From the cell containing the given text, extract its center point as (x, y) coordinate. 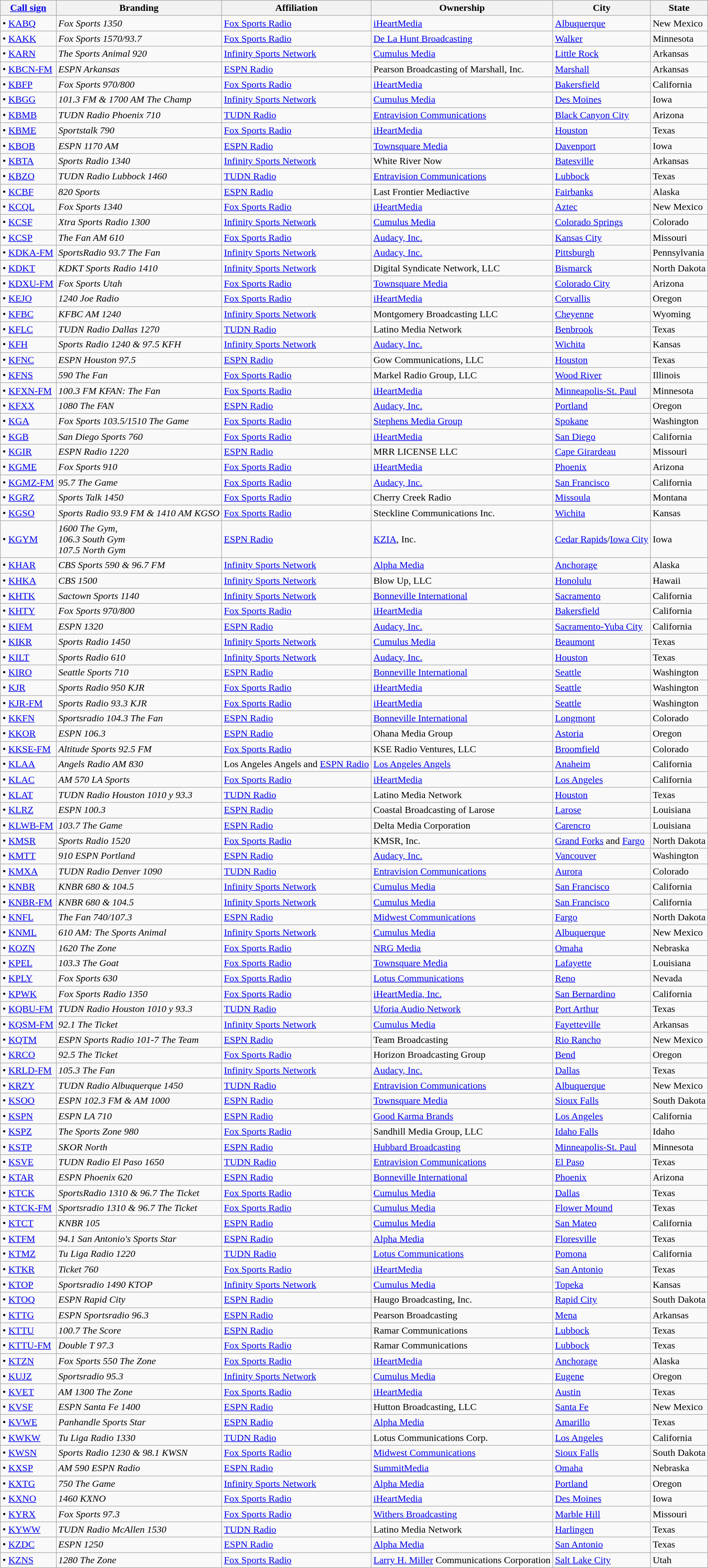
• KXNO (28, 1499)
Montana (679, 498)
CBS 1500 (139, 581)
• KHKA (28, 581)
• KYRX (28, 1514)
• KBCN-FM (28, 69)
KFBC AM 1240 (139, 314)
Blow Up, LLC (462, 581)
820 Sports (139, 192)
• KGRZ (28, 498)
Montgomery Broadcasting LLC (462, 314)
Hutton Broadcasting, LLC (462, 1407)
• KQSM-FM (28, 1024)
• KVET (28, 1391)
Sports Radio 1520 (139, 841)
• KIRO (28, 672)
• KXSP (28, 1468)
Broomfield (601, 749)
• KTCK (28, 1193)
The Sports Zone 980 (139, 1131)
• KLAA (28, 764)
Lafayette (601, 963)
KMSR, Inc. (462, 841)
• KBME (28, 130)
Missoula (601, 498)
Reno (601, 979)
Haugo Broadcasting, Inc. (462, 1300)
CBS Sports 590 & 96.7 FM (139, 565)
• KSTP (28, 1147)
Fox Sports 103.5/1510 The Game (139, 421)
Anaheim (601, 764)
ESPN Arkansas (139, 69)
• KSPZ (28, 1131)
TUDN Radio McAllen 1530 (139, 1529)
• KBMB (28, 115)
ESPN Sportsradio 96.3 (139, 1315)
• KDKA-FM (28, 253)
ESPN 1170 AM (139, 146)
• KTTG (28, 1315)
• KGME (28, 467)
910 ESPN Portland (139, 856)
Little Rock (601, 54)
ESPN Phoenix 620 (139, 1177)
Lotus Communications Corp. (462, 1437)
• KTKR (28, 1269)
1600 The Gym,106.3 South Gym107.5 North Gym (139, 539)
Marble Hill (601, 1514)
• KTTU-FM (28, 1346)
Utah (679, 1560)
Sports Radio 950 KJR (139, 688)
1280 The Zone (139, 1560)
Affiliation (297, 8)
Sportsradio 104.3 The Fan (139, 718)
100.3 FM KFAN: The Fan (139, 390)
Sportsradio 1490 KTOP (139, 1285)
The Sports Animal 920 (139, 54)
92.5 The Ticket (139, 1055)
Sports Radio 93.3 KJR (139, 703)
Bismarck (601, 268)
• KFXN-FM (28, 390)
San Bernardino (601, 994)
• KBFP (28, 84)
• KGB (28, 436)
AM 570 LA Sports (139, 780)
Idaho (679, 1131)
Walker (601, 39)
Corvallis (601, 299)
Los Angeles Angels and ESPN Radio (297, 764)
Sactown Sports 1140 (139, 596)
• KFXX (28, 406)
• KGSO (28, 513)
Astoria (601, 734)
• KDXU-FM (28, 283)
Ohana Media Group (462, 734)
• KXTG (28, 1484)
• KYWW (28, 1529)
Sports Talk 1450 (139, 498)
Call sign (28, 8)
ESPN 100.3 (139, 810)
• KNML (28, 932)
ESPN 1250 (139, 1545)
• KDKT (28, 268)
Double T 97.3 (139, 1346)
KSE Radio Ventures, LLC (462, 749)
Larry H. Miller Communications Corporation (462, 1560)
San Diego Sports 760 (139, 436)
Benbrook (601, 329)
Hubbard Broadcasting (462, 1147)
Cape Girardeau (601, 452)
Fox Sports 1570/93.7 (139, 39)
Port Arthur (601, 1009)
Altitude Sports 92.5 FM (139, 749)
• KVWE (28, 1422)
Xtra Sports Radio 1300 (139, 222)
The Fan 740/107.3 (139, 917)
Amarillo (601, 1422)
Beaumont (601, 642)
• KMSR (28, 841)
NRG Media (462, 948)
• KTAR (28, 1177)
San Mateo (601, 1223)
• KNBR-FM (28, 902)
Fox Sports Radio 1350 (139, 994)
Ownership (462, 8)
• KABQ (28, 23)
1620 The Zone (139, 948)
Aztec (601, 207)
Davenport (601, 146)
Floresville (601, 1239)
• KARN (28, 54)
Topeka (601, 1285)
• KBTA (28, 161)
• KNBR (28, 887)
Fayetteville (601, 1024)
Fox Sports 550 The Zone (139, 1361)
El Paso (601, 1162)
KZIA, Inc. (462, 539)
ESPN Sports Radio 101-7 The Team (139, 1040)
Pomona (601, 1254)
103.3 The Goat (139, 963)
Wyoming (679, 314)
• KSVE (28, 1162)
• KNFL (28, 917)
• KSPN (28, 1116)
Sportsradio 95.3 (139, 1376)
• KMTT (28, 856)
iHeartMedia, Inc. (462, 994)
TUDN Radio Phoenix 710 (139, 115)
• KBOB (28, 146)
Black Canyon City (601, 115)
• KFNS (28, 375)
State (679, 8)
• KHAR (28, 565)
Pearson Broadcasting (462, 1315)
• KKOR (28, 734)
• KPWK (28, 994)
101.3 FM & 1700 AM The Champ (139, 100)
Team Broadcasting (462, 1040)
105.3 The Fan (139, 1070)
ESPN Santa Fe 1400 (139, 1407)
• KEJO (28, 299)
Pearson Broadcasting of Marshall, Inc. (462, 69)
Markel Radio Group, LLC (462, 375)
• KWKW (28, 1437)
Los Angeles Angels (462, 764)
Wood River (601, 375)
• KTMZ (28, 1254)
MRR LICENSE LLC (462, 452)
Sacramento-Yuba City (601, 626)
Idaho Falls (601, 1131)
Illinois (679, 375)
• KJR-FM (28, 703)
• KOZN (28, 948)
• KHTY (28, 611)
Tu Liga Radio 1220 (139, 1254)
Kansas City (601, 238)
Pittsburgh (601, 253)
103.7 The Game (139, 825)
KNBR 105 (139, 1223)
Sports Radio 1230 & 98.1 KWSN (139, 1453)
Sports Radio 93.9 FM & 1410 AM KGSO (139, 513)
100.7 The Score (139, 1330)
• KILT (28, 657)
• KUJZ (28, 1376)
Gow Communications, LLC (462, 360)
94.1 San Antonio's Sports Star (139, 1239)
• KRCO (28, 1055)
• KMXA (28, 871)
ESPN Rapid City (139, 1300)
Angels Radio AM 830 (139, 764)
• KIKR (28, 642)
750 The Game (139, 1484)
Ticket 760 (139, 1269)
AM 1300 The Zone (139, 1391)
TUDN Radio Denver 1090 (139, 871)
Fairbanks (601, 192)
• KPLY (28, 979)
Uforia Audio Network (462, 1009)
Stephens Media Group (462, 421)
Cherry Creek Radio (462, 498)
Horizon Broadcasting Group (462, 1055)
Tu Liga Radio 1330 (139, 1437)
• KGMZ-FM (28, 482)
92.1 The Ticket (139, 1024)
Flower Mound (601, 1208)
Coastal Broadcasting of Larose (462, 810)
SummitMedia (462, 1468)
• KGIR (28, 452)
• KTCK-FM (28, 1208)
• KFH (28, 345)
Fox Sports Utah (139, 283)
• KRZY (28, 1086)
• KBGG (28, 100)
• KLRZ (28, 810)
Aurora (601, 871)
Honolulu (601, 581)
1460 KXNO (139, 1499)
Steckline Communications Inc. (462, 513)
SportsRadio 1310 & 96.7 The Ticket (139, 1193)
TUDN Radio Albuquerque 1450 (139, 1086)
Branding (139, 8)
95.7 The Game (139, 482)
Batesville (601, 161)
Santa Fe (601, 1407)
Fox Sports 1350 (139, 23)
Mena (601, 1315)
ESPN 106.3 (139, 734)
• KZDC (28, 1545)
590 The Fan (139, 375)
Hawaii (679, 581)
• KZNS (28, 1560)
• KLAT (28, 795)
• KJR (28, 688)
ESPN 1320 (139, 626)
Larose (601, 810)
• KCBF (28, 192)
610 AM: The Sports Animal (139, 932)
• KQTM (28, 1040)
Vancouver (601, 856)
The Fan AM 610 (139, 238)
Sports Radio 610 (139, 657)
Bend (601, 1055)
Good Karma Brands (462, 1116)
• KTOP (28, 1285)
Cedar Rapids/Iowa City (601, 539)
Marshall (601, 69)
Spokane (601, 421)
Austin (601, 1391)
• KSOO (28, 1101)
• KLWB-FM (28, 825)
Sports Radio 1450 (139, 642)
• KGA (28, 421)
Fox Sports 1340 (139, 207)
• KWSN (28, 1453)
• KFNC (28, 360)
Nevada (679, 979)
• KFLC (28, 329)
• KGYM (28, 539)
Fargo (601, 917)
• KKFN (28, 718)
Sacramento (601, 596)
Colorado City (601, 283)
AM 590 ESPN Radio (139, 1468)
Eugene (601, 1376)
Sports Radio 1340 (139, 161)
Grand Forks and Fargo (601, 841)
• KCSF (28, 222)
Colorado Springs (601, 222)
Sportsradio 1310 & 96.7 The Ticket (139, 1208)
• KLAC (28, 780)
Fox Sports 630 (139, 979)
Panhandle Sports Star (139, 1422)
KDKT Sports Radio 1410 (139, 268)
SportsRadio 93.7 The Fan (139, 253)
SKOR North (139, 1147)
Carencro (601, 825)
Salt Lake City (601, 1560)
• KVSF (28, 1407)
• KTTU (28, 1330)
Last Frontier Mediactive (462, 192)
• KTZN (28, 1361)
TUDN Radio Dallas 1270 (139, 329)
• KQBU-FM (28, 1009)
ESPN Houston 97.5 (139, 360)
• KCQL (28, 207)
White River Now (462, 161)
• KRLD-FM (28, 1070)
Rio Rancho (601, 1040)
Sports Radio 1240 & 97.5 KFH (139, 345)
ESPN LA 710 (139, 1116)
TUDN Radio El Paso 1650 (139, 1162)
TUDN Radio Lubbock 1460 (139, 176)
Fox Sports 97.3 (139, 1514)
Cheyenne (601, 314)
• KFBC (28, 314)
ESPN 102.3 FM & AM 1000 (139, 1101)
• KTFM (28, 1239)
Seattle Sports 710 (139, 672)
• KTOQ (28, 1300)
• KBZO (28, 176)
• KHTK (28, 596)
De La Hunt Broadcasting (462, 39)
Pennsylvania (679, 253)
• KAKK (28, 39)
Withers Broadcasting (462, 1514)
Delta Media Corporation (462, 825)
ESPN Radio 1220 (139, 452)
• KPEL (28, 963)
Rapid City (601, 1300)
Sportstalk 790 (139, 130)
Longmont (601, 718)
1240 Joe Radio (139, 299)
Fox Sports 910 (139, 467)
• KTCT (28, 1223)
Sandhill Media Group, LLC (462, 1131)
1080 The FAN (139, 406)
• KCSP (28, 238)
• KKSE-FM (28, 749)
San Diego (601, 436)
Harlingen (601, 1529)
Digital Syndicate Network, LLC (462, 268)
City (601, 8)
• KIFM (28, 626)
